Output the [x, y] coordinate of the center of the cell containing the given text.  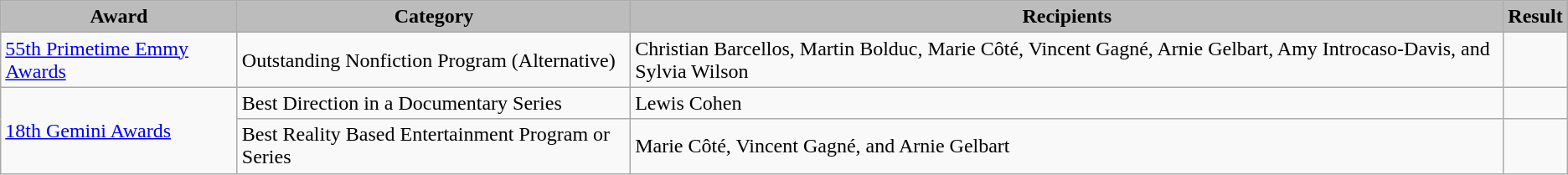
Outstanding Nonfiction Program (Alternative) [434, 60]
Christian Barcellos, Martin Bolduc, Marie Côté, Vincent Gagné, Arnie Gelbart, Amy Introcaso-Davis, and Sylvia Wilson [1067, 60]
Category [434, 17]
Lewis Cohen [1067, 103]
Award [119, 17]
Result [1535, 17]
Best Direction in a Documentary Series [434, 103]
18th Gemini Awards [119, 131]
Recipients [1067, 17]
Marie Côté, Vincent Gagné, and Arnie Gelbart [1067, 146]
55th Primetime Emmy Awards [119, 60]
Best Reality Based Entertainment Program or Series [434, 146]
